Extract the (x, y) coordinate from the center of the cell holding the provided text.  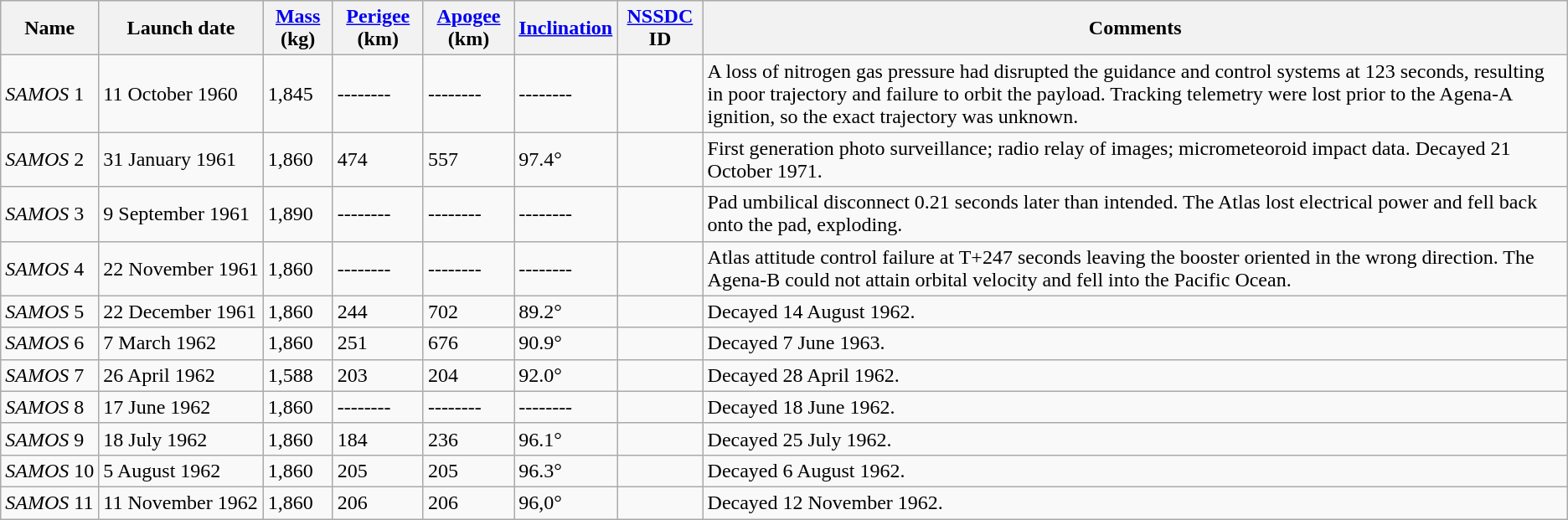
SAMOS 7 (50, 375)
26 April 1962 (181, 375)
17 June 1962 (181, 407)
676 (468, 343)
SAMOS 8 (50, 407)
Comments (1135, 28)
96.1° (566, 439)
SAMOS 9 (50, 439)
236 (468, 439)
96.3° (566, 471)
31 January 1961 (181, 159)
251 (378, 343)
SAMOS 3 (50, 214)
SAMOS 10 (50, 471)
NSSDC ID (660, 28)
Decayed 7 June 1963. (1135, 343)
244 (378, 311)
97.4° (566, 159)
SAMOS 11 (50, 502)
SAMOS 6 (50, 343)
Launch date (181, 28)
92.0° (566, 375)
1,845 (298, 94)
7 March 1962 (181, 343)
SAMOS 1 (50, 94)
9 September 1961 (181, 214)
First generation photo surveillance; radio relay of images; micrometeoroid impact data. Decayed 21 October 1971. (1135, 159)
1,588 (298, 375)
Pad umbilical disconnect 0.21 seconds later than intended. The Atlas lost electrical power and fell back onto the pad, exploding. (1135, 214)
90.9° (566, 343)
702 (468, 311)
96,0° (566, 502)
22 December 1961 (181, 311)
Name (50, 28)
204 (468, 375)
1,890 (298, 214)
SAMOS 2 (50, 159)
474 (378, 159)
89.2° (566, 311)
18 July 1962 (181, 439)
203 (378, 375)
Mass (kg) (298, 28)
184 (378, 439)
Decayed 12 November 1962. (1135, 502)
Decayed 25 July 1962. (1135, 439)
11 November 1962 (181, 502)
Decayed 14 August 1962. (1135, 311)
557 (468, 159)
Decayed 28 April 1962. (1135, 375)
Decayed 18 June 1962. (1135, 407)
22 November 1961 (181, 268)
Perigee (km) (378, 28)
Decayed 6 August 1962. (1135, 471)
Inclination (566, 28)
11 October 1960 (181, 94)
SAMOS 5 (50, 311)
Apogee (km) (468, 28)
5 August 1962 (181, 471)
SAMOS 4 (50, 268)
